For the text-containing cell, return its midpoint in [X, Y] coordinate format. 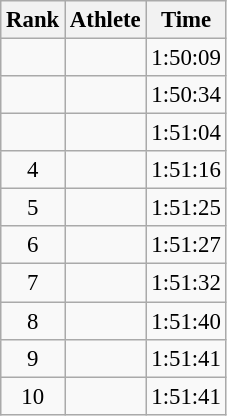
1:50:09 [186, 58]
7 [33, 283]
1:51:40 [186, 321]
4 [33, 170]
9 [33, 358]
10 [33, 396]
1:51:27 [186, 245]
Rank [33, 20]
1:50:34 [186, 95]
Time [186, 20]
6 [33, 245]
1:51:32 [186, 283]
8 [33, 321]
5 [33, 208]
1:51:16 [186, 170]
1:51:25 [186, 208]
1:51:04 [186, 133]
Athlete [106, 20]
